Determine the [x, y] coordinate at the center of the cell enclosing the given text.  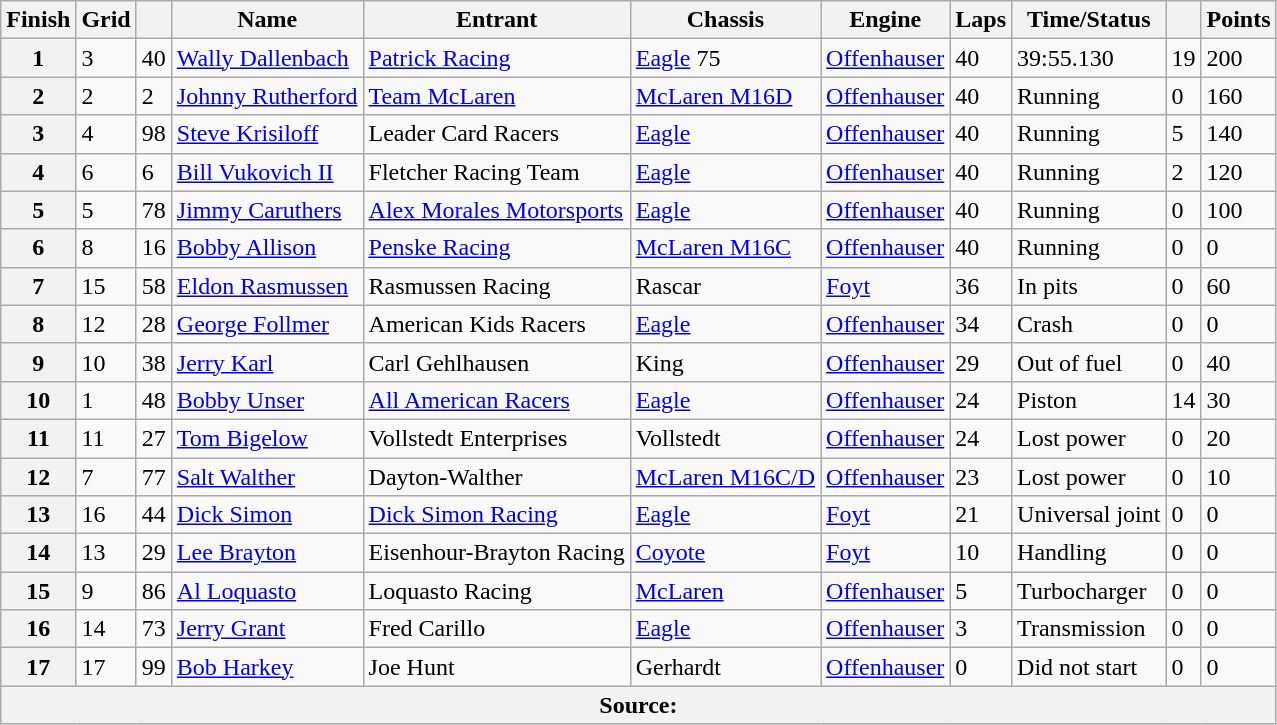
Dick Simon [267, 515]
160 [1238, 96]
Coyote [725, 553]
Carl Gehlhausen [496, 362]
Joe Hunt [496, 667]
39:55.130 [1089, 58]
Finish [38, 20]
77 [154, 477]
44 [154, 515]
Did not start [1089, 667]
Crash [1089, 324]
Vollstedt Enterprises [496, 438]
60 [1238, 286]
Universal joint [1089, 515]
Handling [1089, 553]
48 [154, 400]
27 [154, 438]
Laps [981, 20]
McLaren M16C [725, 248]
Team McLaren [496, 96]
Piston [1089, 400]
Fletcher Racing Team [496, 172]
Penske Racing [496, 248]
140 [1238, 134]
Turbocharger [1089, 591]
200 [1238, 58]
Tom Bigelow [267, 438]
98 [154, 134]
38 [154, 362]
McLaren [725, 591]
Lee Brayton [267, 553]
Points [1238, 20]
Vollstedt [725, 438]
Johnny Rutherford [267, 96]
Bobby Allison [267, 248]
Fred Carillo [496, 629]
Time/Status [1089, 20]
20 [1238, 438]
78 [154, 210]
King [725, 362]
Rascar [725, 286]
Name [267, 20]
Alex Morales Motorsports [496, 210]
Jerry Karl [267, 362]
Out of fuel [1089, 362]
Eisenhour-Brayton Racing [496, 553]
Entrant [496, 20]
Eagle 75 [725, 58]
Dayton-Walther [496, 477]
Jimmy Caruthers [267, 210]
Grid [106, 20]
30 [1238, 400]
In pits [1089, 286]
58 [154, 286]
Rasmussen Racing [496, 286]
21 [981, 515]
Chassis [725, 20]
Transmission [1089, 629]
Bob Harkey [267, 667]
Loquasto Racing [496, 591]
73 [154, 629]
Bobby Unser [267, 400]
Eldon Rasmussen [267, 286]
George Follmer [267, 324]
Wally Dallenbach [267, 58]
34 [981, 324]
Patrick Racing [496, 58]
All American Racers [496, 400]
36 [981, 286]
100 [1238, 210]
86 [154, 591]
American Kids Racers [496, 324]
Al Loquasto [267, 591]
28 [154, 324]
Salt Walther [267, 477]
Bill Vukovich II [267, 172]
120 [1238, 172]
Dick Simon Racing [496, 515]
99 [154, 667]
23 [981, 477]
McLaren M16C/D [725, 477]
Engine [886, 20]
Gerhardt [725, 667]
McLaren M16D [725, 96]
19 [1184, 58]
Source: [638, 705]
Leader Card Racers [496, 134]
Steve Krisiloff [267, 134]
Jerry Grant [267, 629]
